Determine the (X, Y) coordinate at the center of the cell enclosing the given text.  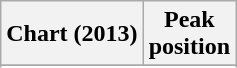
Chart (2013) (72, 34)
Peakposition (189, 34)
